Provide the (x, y) coordinate of the cell's center where the given text is located.  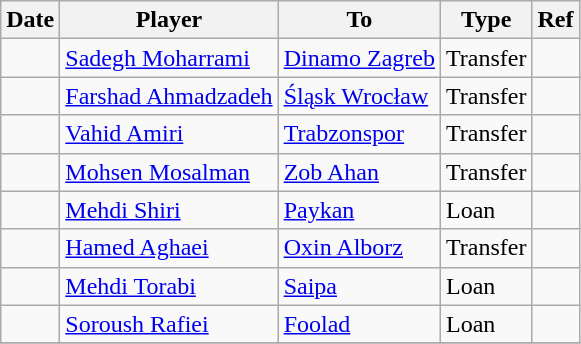
Vahid Amiri (169, 134)
Hamed Aghaei (169, 248)
Mehdi Torabi (169, 286)
Soroush Rafiei (169, 324)
Farshad Ahmadzadeh (169, 96)
Date (30, 20)
Mehdi Shiri (169, 210)
Dinamo Zagreb (359, 58)
Player (169, 20)
Trabzonspor (359, 134)
Paykan (359, 210)
Type (486, 20)
Mohsen Mosalman (169, 172)
Oxin Alborz (359, 248)
Ref (556, 20)
Śląsk Wrocław (359, 96)
Sadegh Moharrami (169, 58)
Zob Ahan (359, 172)
To (359, 20)
Foolad (359, 324)
Saipa (359, 286)
